Identify which cell holds the provided text, then report its (X, Y) central coordinate. 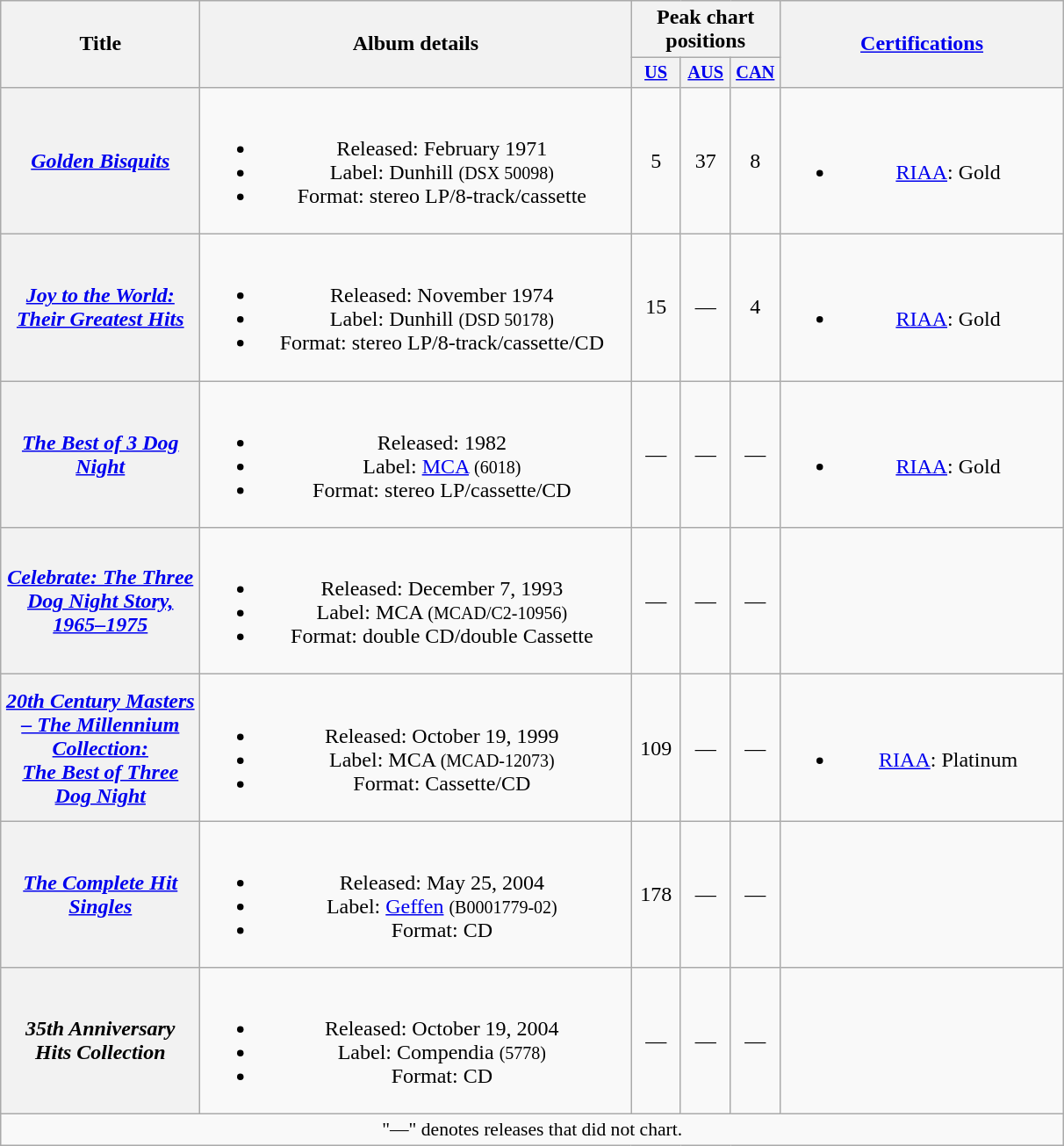
CAN (755, 73)
Released: 1982Label: MCA (6018)Format: stereo LP/cassette/CD (416, 455)
Released: February 1971Label: Dunhill (DSX 50098)Format: stereo LP/8-track/cassette (416, 160)
Released: November 1974Label: Dunhill (DSD 50178)Format: stereo LP/8-track/cassette/CD (416, 307)
15 (657, 307)
US (657, 73)
Golden Bisquits (100, 160)
Joy to the World: Their Greatest Hits (100, 307)
Released: October 19, 2004Label: Compendia (5778)Format: CD (416, 1041)
4 (755, 307)
AUS (706, 73)
20th Century Masters – The Millennium Collection:The Best of Three Dog Night (100, 748)
37 (706, 160)
5 (657, 160)
Album details (416, 44)
35th Anniversary Hits Collection (100, 1041)
Title (100, 44)
109 (657, 748)
The Best of 3 Dog Night (100, 455)
Released: October 19, 1999Label: MCA (MCAD-12073)Format: Cassette/CD (416, 748)
178 (657, 894)
Peak chart positions (706, 30)
Certifications (922, 44)
Celebrate: The Three Dog Night Story, 1965–1975 (100, 601)
Released: December 7, 1993Label: MCA (MCAD/C2-10956)Format: double CD/double Cassette (416, 601)
8 (755, 160)
"—" denotes releases that did not chart. (532, 1130)
Released: May 25, 2004Label: Geffen (B0001779-02)Format: CD (416, 894)
RIAA: Platinum (922, 748)
The Complete Hit Singles (100, 894)
